Extract the (x, y) coordinate from the center of the cell holding the provided text.  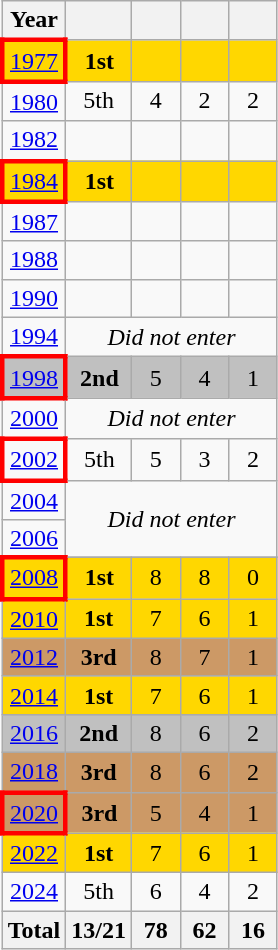
3 (204, 460)
2000 (34, 418)
1977 (34, 60)
1994 (34, 337)
1982 (34, 141)
Total (34, 930)
2022 (34, 853)
13/21 (99, 930)
62 (204, 930)
1987 (34, 222)
2018 (34, 772)
2004 (34, 500)
2024 (34, 892)
2012 (34, 657)
0 (254, 578)
2002 (34, 460)
2020 (34, 812)
2006 (34, 539)
2010 (34, 619)
1984 (34, 180)
78 (156, 930)
2008 (34, 578)
2016 (34, 733)
Year (34, 21)
1990 (34, 298)
1980 (34, 101)
16 (254, 930)
1988 (34, 260)
1998 (34, 378)
2014 (34, 695)
